Detect which cell encompasses the target text, then output its (x, y) center coordinate. 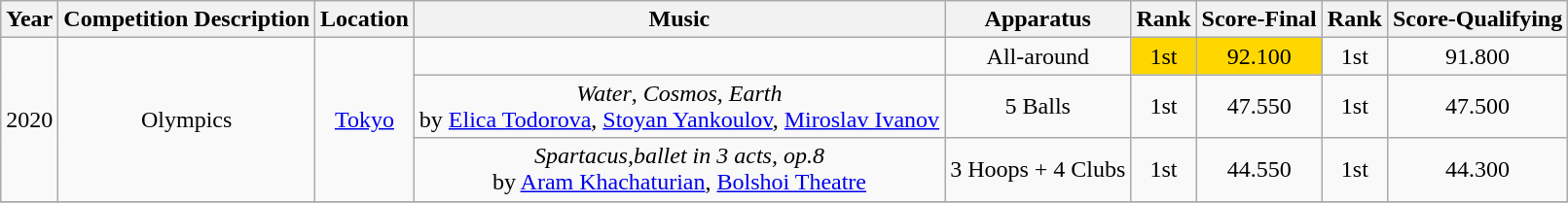
3 Hoops + 4 Clubs (1038, 169)
44.300 (1477, 169)
Location (365, 19)
Tokyo (365, 119)
92.100 (1259, 56)
Apparatus (1038, 19)
Olympics (187, 119)
47.500 (1477, 107)
47.550 (1259, 107)
Music (679, 19)
Competition Description (187, 19)
Water, Cosmos, Earth by Elica Todorova, Stoyan Yankoulov, Miroslav Ivanov (679, 107)
Score-Qualifying (1477, 19)
Score-Final (1259, 19)
Year (29, 19)
5 Balls (1038, 107)
All-around (1038, 56)
91.800 (1477, 56)
Spartacus,ballet in 3 acts, op.8 by Aram Khachaturian, Bolshoi Theatre (679, 169)
2020 (29, 119)
44.550 (1259, 169)
